Return the (x, y) coordinate for the center point of the cell that contains the specified text.  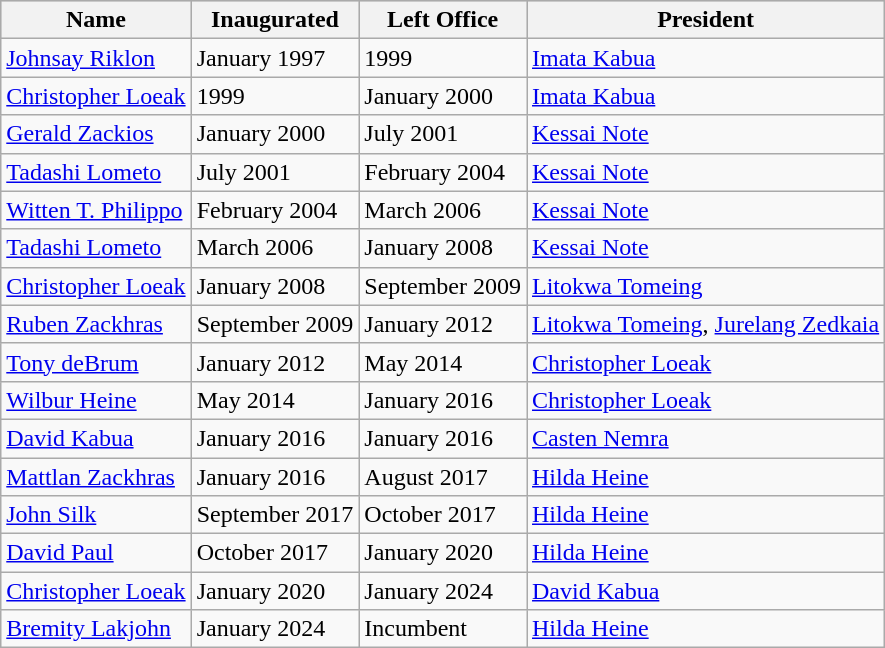
Ruben Zackhras (96, 324)
Litokwa Tomeing, Jurelang Zedkaia (705, 324)
John Silk (96, 515)
Tony deBrum (96, 362)
January 1997 (275, 58)
Casten Nemra (705, 438)
President (705, 20)
Johnsay Riklon (96, 58)
Wilbur Heine (96, 400)
Witten T. Philippo (96, 210)
Incumbent (443, 629)
September 2017 (275, 515)
August 2017 (443, 477)
Gerald Zackios (96, 134)
Mattlan Zackhras (96, 477)
Inaugurated (275, 20)
Name (96, 20)
Left Office (443, 20)
Bremity Lakjohn (96, 629)
Litokwa Tomeing (705, 286)
David Paul (96, 553)
